From the cell containing the given text, extract its center point as [x, y] coordinate. 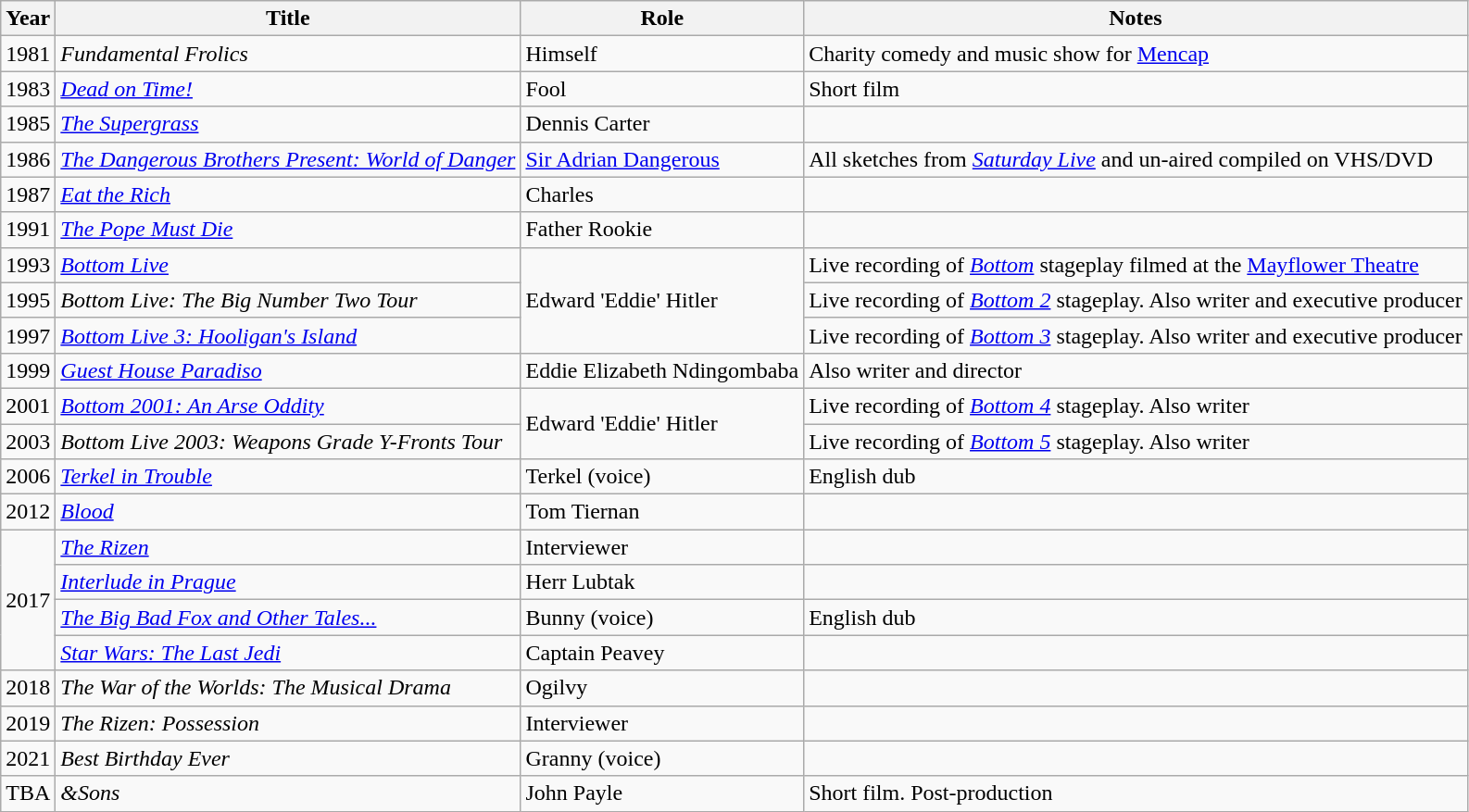
Eat the Rich [288, 194]
Blood [288, 512]
Short film [1136, 89]
2012 [28, 512]
2018 [28, 688]
1995 [28, 300]
Also writer and director [1136, 370]
Terkel in Trouble [288, 477]
1993 [28, 265]
Bottom 2001: An Arse Oddity [288, 406]
Tom Tiernan [662, 512]
Star Wars: The Last Jedi [288, 653]
2019 [28, 723]
Eddie Elizabeth Ndingombaba [662, 370]
1999 [28, 370]
Terkel (voice) [662, 477]
The Big Bad Fox and Other Tales... [288, 618]
Dead on Time! [288, 89]
Fundamental Frolics [288, 54]
Live recording of Bottom 3 stageplay. Also writer and executive producer [1136, 335]
Short film. Post-production [1136, 793]
John Payle [662, 793]
Father Rookie [662, 230]
Captain Peavey [662, 653]
The War of the Worlds: The Musical Drama [288, 688]
2001 [28, 406]
Guest House Paradiso [288, 370]
Charles [662, 194]
Bottom Live: The Big Number Two Tour [288, 300]
Herr Lubtak [662, 582]
2006 [28, 477]
1986 [28, 159]
1987 [28, 194]
2003 [28, 442]
&Sons [288, 793]
Live recording of Bottom 2 stageplay. Also writer and executive producer [1136, 300]
The Dangerous Brothers Present: World of Danger [288, 159]
Role [662, 19]
Bottom Live [288, 265]
Bottom Live 2003: Weapons Grade Y-Fronts Tour [288, 442]
Interlude in Prague [288, 582]
Bottom Live 3: Hooligan's Island [288, 335]
Live recording of Bottom 5 stageplay. Also writer [1136, 442]
TBA [28, 793]
The Supergrass [288, 124]
2017 [28, 600]
Bunny (voice) [662, 618]
Best Birthday Ever [288, 758]
Live recording of Bottom stageplay filmed at the Mayflower Theatre [1136, 265]
Ogilvy [662, 688]
Year [28, 19]
The Rizen: Possession [288, 723]
1991 [28, 230]
Dennis Carter [662, 124]
Live recording of Bottom 4 stageplay. Also writer [1136, 406]
Title [288, 19]
Granny (voice) [662, 758]
All sketches from Saturday Live and un-aired compiled on VHS/DVD [1136, 159]
The Pope Must Die [288, 230]
Himself [662, 54]
Charity comedy and music show for Mencap [1136, 54]
1997 [28, 335]
1981 [28, 54]
1983 [28, 89]
The Rizen [288, 547]
2021 [28, 758]
Notes [1136, 19]
1985 [28, 124]
Fool [662, 89]
Sir Adrian Dangerous [662, 159]
